For the text-containing cell, return its midpoint in [X, Y] coordinate format. 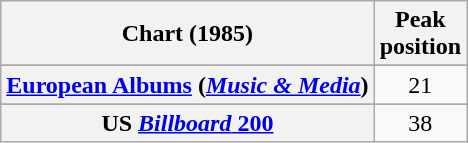
European Albums (Music & Media) [188, 85]
Chart (1985) [188, 34]
Peakposition [420, 34]
21 [420, 85]
US Billboard 200 [188, 123]
38 [420, 123]
